Scan for the cell matching the given text and deliver its [X, Y] coordinate at center. 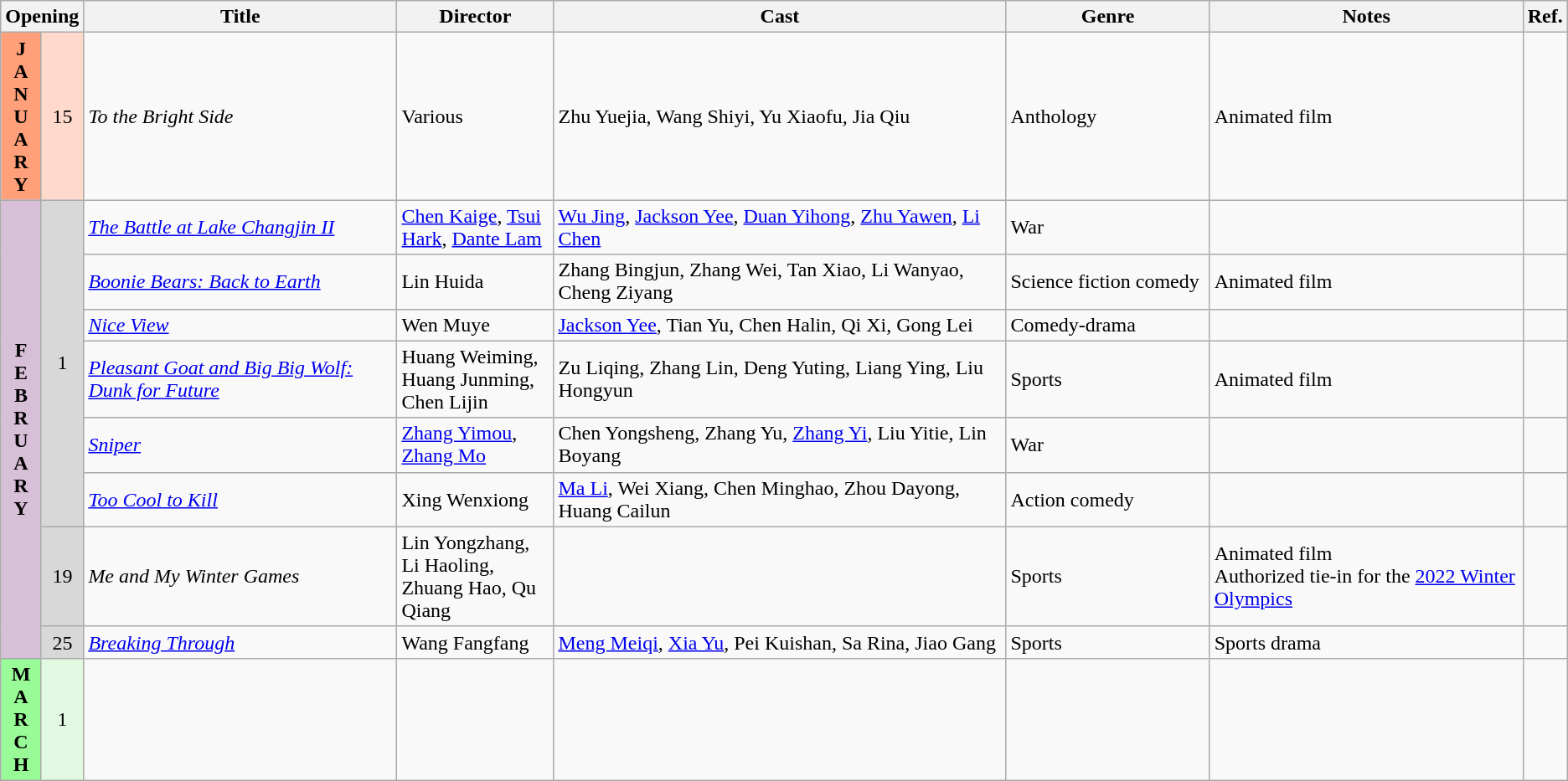
Boonie Bears: Back to Earth [240, 281]
JANUARY [22, 116]
Opening [42, 17]
Cast [780, 17]
Director [476, 17]
Comedy-drama [1107, 325]
Various [476, 116]
Anthology [1107, 116]
The Battle at Lake Changjin II [240, 228]
MARCH [22, 719]
Wen Muye [476, 325]
Too Cool to Kill [240, 499]
Zhu Yuejia, Wang Shiyi, Yu Xiaofu, Jia Qiu [780, 116]
Zhang Bingjun, Zhang Wei, Tan Xiao, Li Wanyao, Cheng Ziyang [780, 281]
Genre [1107, 17]
Action comedy [1107, 499]
Wang Fangfang [476, 642]
Breaking Through [240, 642]
FEBRUARY [22, 429]
To the Bright Side [240, 116]
Zu Liqing, Zhang Lin, Deng Yuting, Liang Ying, Liu Hongyun [780, 379]
Xing Wenxiong [476, 499]
Huang Weiming, Huang Junming, Chen Lijin [476, 379]
Chen Kaige, Tsui Hark, Dante Lam [476, 228]
Nice View [240, 325]
Ref. [1545, 17]
19 [62, 576]
Chen Yongsheng, Zhang Yu, Zhang Yi, Liu Yitie, Lin Boyang [780, 445]
15 [62, 116]
Me and My Winter Games [240, 576]
Sports drama [1366, 642]
Sniper [240, 445]
Lin Huida [476, 281]
Pleasant Goat and Big Big Wolf: Dunk for Future [240, 379]
Ma Li, Wei Xiang, Chen Minghao, Zhou Dayong, Huang Cailun [780, 499]
Animated filmAuthorized tie-in for the 2022 Winter Olympics [1366, 576]
Title [240, 17]
Lin Yongzhang, Li Haoling, Zhuang Hao, Qu Qiang [476, 576]
25 [62, 642]
Wu Jing, Jackson Yee, Duan Yihong, Zhu Yawen, Li Chen [780, 228]
Jackson Yee, Tian Yu, Chen Halin, Qi Xi, Gong Lei [780, 325]
Zhang Yimou, Zhang Mo [476, 445]
Science fiction comedy [1107, 281]
Notes [1366, 17]
Meng Meiqi, Xia Yu, Pei Kuishan, Sa Rina, Jiao Gang [780, 642]
